Find where the given text appears and provide that cell's center as (x, y) coordinate. 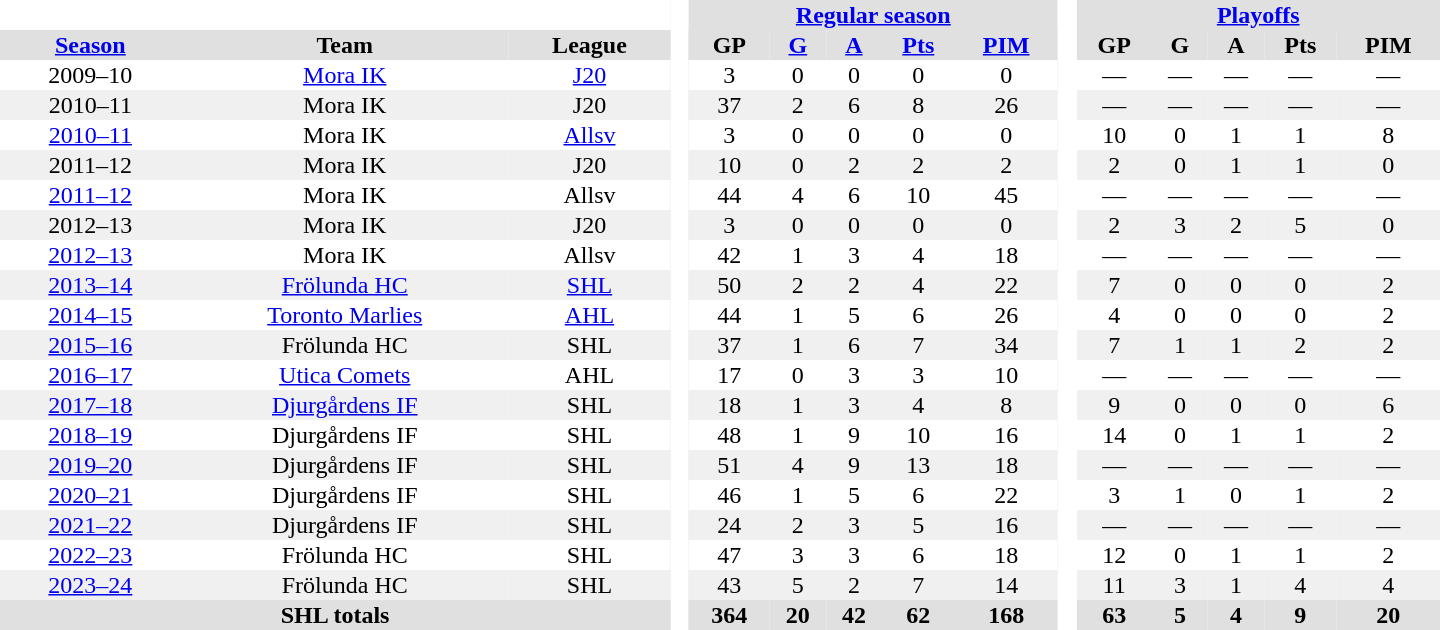
Season (90, 45)
Team (345, 45)
2015–16 (90, 345)
SHL totals (335, 615)
168 (1006, 615)
2016–17 (90, 375)
46 (730, 495)
2021–22 (90, 525)
50 (730, 285)
34 (1006, 345)
63 (1114, 615)
2022–23 (90, 555)
Toronto Marlies (345, 315)
17 (730, 375)
51 (730, 465)
13 (918, 465)
2014–15 (90, 315)
2023–24 (90, 585)
2009–10 (90, 75)
2013–14 (90, 285)
43 (730, 585)
62 (918, 615)
Utica Comets (345, 375)
Playoffs (1258, 15)
45 (1006, 195)
364 (730, 615)
24 (730, 525)
Regular season (874, 15)
12 (1114, 555)
2018–19 (90, 435)
2019–20 (90, 465)
11 (1114, 585)
2017–18 (90, 405)
48 (730, 435)
2020–21 (90, 495)
League (590, 45)
47 (730, 555)
